Locate the cell with the specified text and output its [x, y] center coordinate. 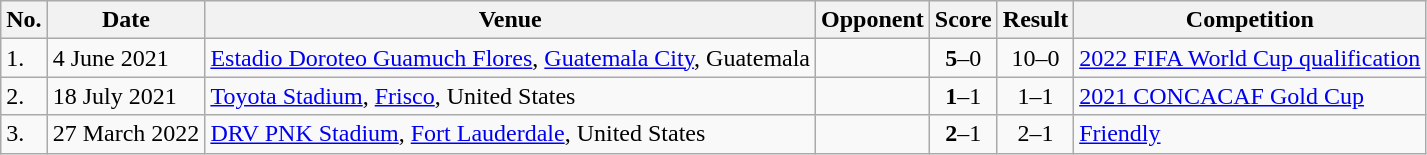
Friendly [1250, 134]
4 June 2021 [126, 58]
Score [963, 20]
Date [126, 20]
1. [24, 58]
Competition [1250, 20]
Venue [510, 20]
5–0 [963, 58]
Estadio Doroteo Guamuch Flores, Guatemala City, Guatemala [510, 58]
18 July 2021 [126, 96]
Result [1035, 20]
10–0 [1035, 58]
27 March 2022 [126, 134]
2021 CONCACAF Gold Cup [1250, 96]
Opponent [873, 20]
2. [24, 96]
2022 FIFA World Cup qualification [1250, 58]
DRV PNK Stadium, Fort Lauderdale, United States [510, 134]
No. [24, 20]
3. [24, 134]
Toyota Stadium, Frisco, United States [510, 96]
